Locate the cell with the specified text and output its (X, Y) center coordinate. 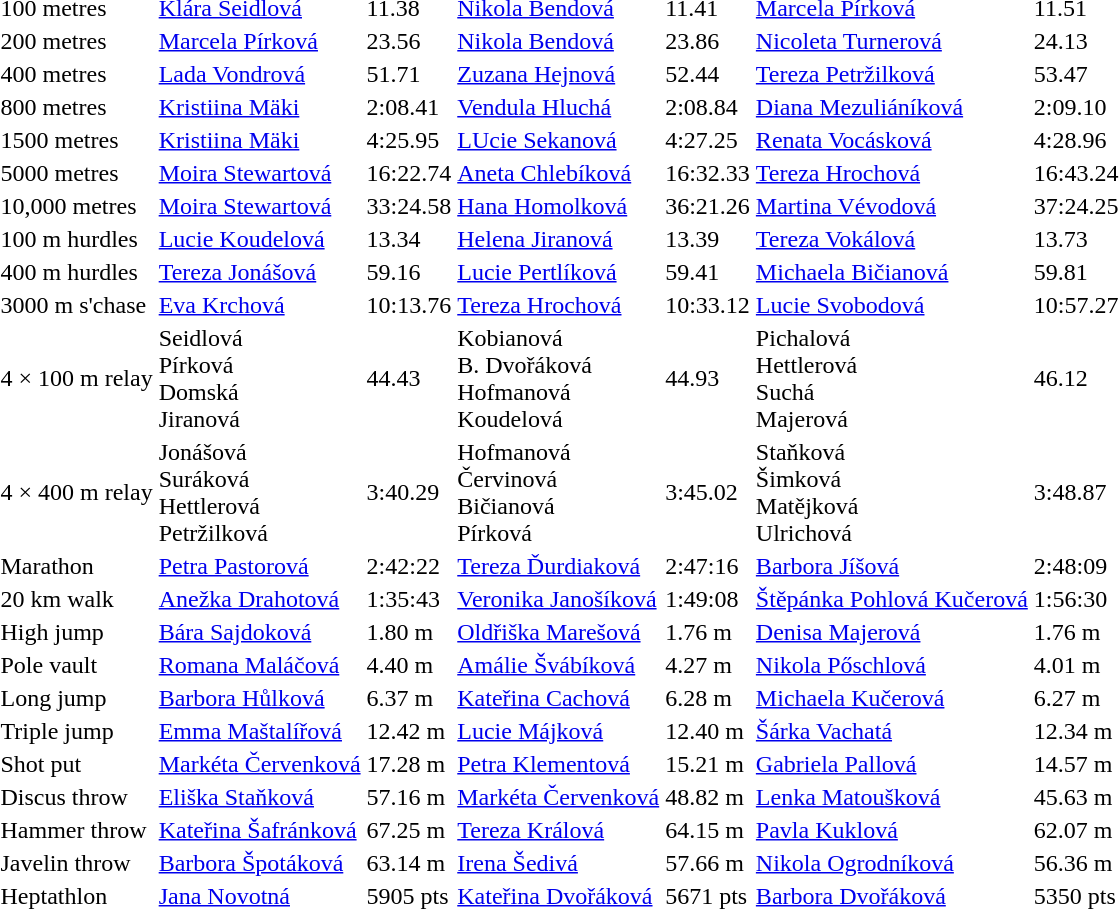
Helena Jiranová (558, 239)
4:25.95 (409, 140)
Štěpánka Pohlová Kučerová (892, 599)
4.40 m (409, 665)
6.28 m (708, 698)
Lucie Koudelová (260, 239)
Petra Pastorová (260, 566)
10:33.12 (708, 305)
Petra Klementová (558, 764)
Vendula Hluchá (558, 107)
Tereza Jonášová (260, 272)
51.71 (409, 74)
Tereza Vokálová (892, 239)
2:08.41 (409, 107)
2:47:16 (708, 566)
Gabriela Pallová (892, 764)
15.21 m (708, 764)
Nikola Bendová (558, 41)
StaňkováŠimkováMatějkováUlrichová (892, 492)
Michaela Bičianová (892, 272)
Anežka Drahotová (260, 599)
SeidlováPírkováDomskáJiranová (260, 378)
Nikola Pőschlová (892, 665)
PichalováHettlerováSucháMajerová (892, 378)
Nikola Ogrodníková (892, 863)
Kateřina Cachová (558, 698)
Martina Vévodová (892, 206)
Romana Maláčová (260, 665)
Michaela Kučerová (892, 698)
1.80 m (409, 632)
2:42:22 (409, 566)
Eva Krchová (260, 305)
Nicoleta Turnerová (892, 41)
63.14 m (409, 863)
59.41 (708, 272)
Šárka Vachatá (892, 731)
52.44 (708, 74)
Eliška Staňková (260, 797)
Bára Sajdoková (260, 632)
12.40 m (708, 731)
4.27 m (708, 665)
17.28 m (409, 764)
Lucie Májková (558, 731)
Hana Homolková (558, 206)
Barbora Jíšová (892, 566)
Aneta Chlebíková (558, 173)
67.25 m (409, 830)
Tereza Petržilková (892, 74)
Tereza Ďurdiaková (558, 566)
10:13.76 (409, 305)
57.16 m (409, 797)
Zuzana Hejnová (558, 74)
Lucie Svobodová (892, 305)
Barbora Hůlková (260, 698)
Emma Maštalířová (260, 731)
59.16 (409, 272)
Lenka Matoušková (892, 797)
Denisa Majerová (892, 632)
Pavla Kuklová (892, 830)
36:21.26 (708, 206)
LUcie Sekanová (558, 140)
JonášováSurákováHettlerováPetržilková (260, 492)
13.39 (708, 239)
HofmanováČervinováBičianováPírková (558, 492)
1:49:08 (708, 599)
Irena Šedivá (558, 863)
23.56 (409, 41)
2:08.84 (708, 107)
Renata Vocásková (892, 140)
44.43 (409, 378)
Tereza Králová (558, 830)
1:35:43 (409, 599)
16:22.74 (409, 173)
12.42 m (409, 731)
Diana Mezuliáníková (892, 107)
6.37 m (409, 698)
4:27.25 (708, 140)
Oldřiška Marešová (558, 632)
16:32.33 (708, 173)
64.15 m (708, 830)
23.86 (708, 41)
Lucie Pertlíková (558, 272)
57.66 m (708, 863)
33:24.58 (409, 206)
KobianováB. DvořákováHofmanováKoudelová (558, 378)
3:45.02 (708, 492)
Marcela Pírková (260, 41)
Amálie Švábíková (558, 665)
Veronika Janošíková (558, 599)
48.82 m (708, 797)
Kateřina Šafránková (260, 830)
Lada Vondrová (260, 74)
Barbora Špotáková (260, 863)
1.76 m (708, 632)
44.93 (708, 378)
13.34 (409, 239)
3:40.29 (409, 492)
